Find where the given text appears and provide that cell's center as (x, y) coordinate. 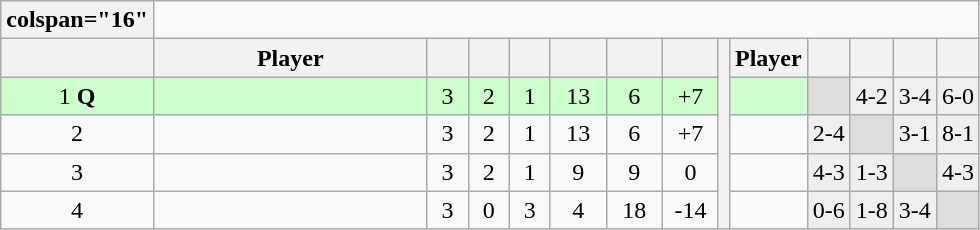
1-3 (872, 172)
8-1 (958, 134)
colspan="16" (78, 20)
1 Q (78, 96)
0-6 (828, 210)
2-4 (828, 134)
1-8 (872, 210)
6-0 (958, 96)
-14 (690, 210)
3-1 (914, 134)
18 (634, 210)
4-2 (872, 96)
